Determine the (x, y) coordinate at the center of the cell enclosing the given text.  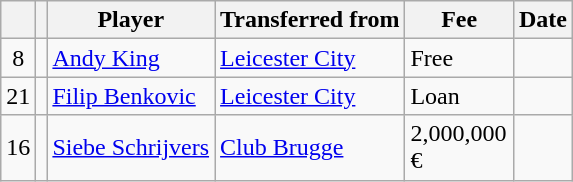
21 (18, 96)
Siebe Schrijvers (131, 148)
Player (131, 20)
Loan (460, 96)
Andy King (131, 58)
Free (460, 58)
Club Brugge (310, 148)
8 (18, 58)
Date (542, 20)
16 (18, 148)
Fee (460, 20)
2,000,000 € (460, 148)
Transferred from (310, 20)
Filip Benkovic (131, 96)
